Search for the cell housing the specified text and yield its [X, Y] center coordinate. 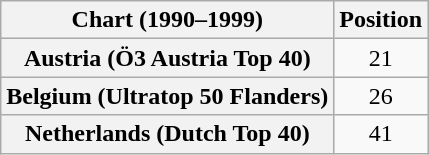
41 [381, 134]
Belgium (Ultratop 50 Flanders) [168, 96]
26 [381, 96]
Netherlands (Dutch Top 40) [168, 134]
Position [381, 20]
Chart (1990–1999) [168, 20]
Austria (Ö3 Austria Top 40) [168, 58]
21 [381, 58]
